Locate the cell with the specified text and output its (X, Y) center coordinate. 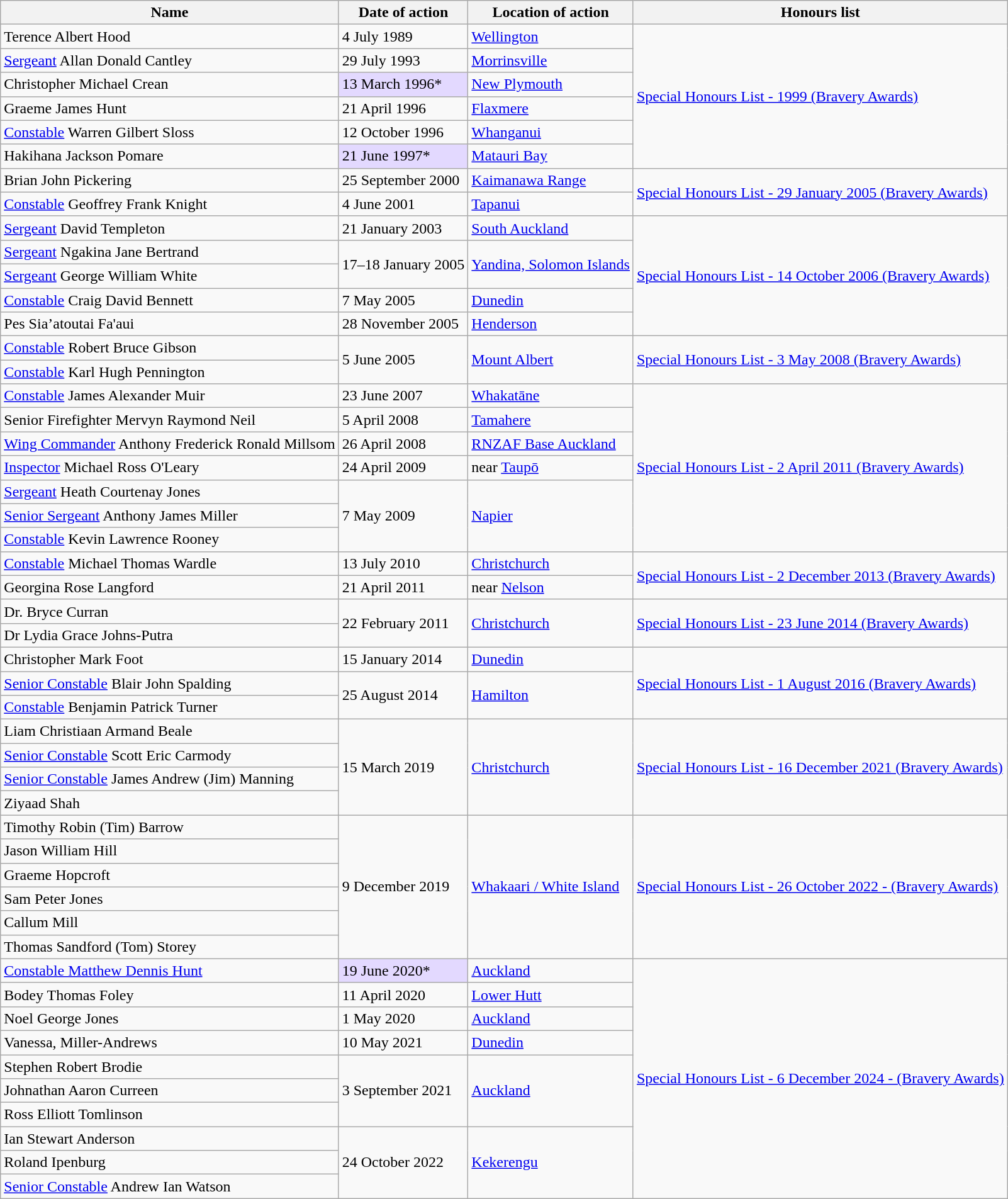
22 February 2011 (403, 623)
Sam Peter Jones (170, 899)
Henderson (551, 324)
Constable James Alexander Muir (170, 396)
3 September 2021 (403, 1091)
Kekerengu (551, 1162)
10 May 2021 (403, 1042)
Inspector Michael Ross O'Leary (170, 468)
Pes Sia’atoutai Fa'aui (170, 324)
21 June 1997* (403, 156)
Sergeant George William White (170, 276)
24 April 2009 (403, 468)
13 July 2010 (403, 563)
Johnathan Aaron Curreen (170, 1091)
Whanganui (551, 132)
Jason William Hill (170, 851)
Terence Albert Hood (170, 37)
Sergeant Heath Courtenay Jones (170, 492)
Senior Constable James Andrew (Jim) Manning (170, 779)
7 May 2005 (403, 300)
Special Honours List - 2 December 2013 (Bravery Awards) (820, 575)
4 June 2001 (403, 204)
25 August 2014 (403, 695)
9 December 2019 (403, 887)
Whakatāne (551, 396)
Timothy Robin (Tim) Barrow (170, 827)
Liam Christiaan Armand Beale (170, 731)
RNZAF Base Auckland (551, 444)
Stephen Robert Brodie (170, 1067)
Graeme James Hunt (170, 108)
Constable Geoffrey Frank Knight (170, 204)
Flaxmere (551, 108)
21 April 1996 (403, 108)
near Taupō (551, 468)
Honours list (820, 13)
Noel George Jones (170, 1018)
Dr Lydia Grace Johns-Putra (170, 635)
Matauri Bay (551, 156)
12 October 1996 (403, 132)
Special Honours List - 14 October 2006 (Bravery Awards) (820, 276)
Special Honours List - 6 December 2024 - (Bravery Awards) (820, 1079)
21 April 2011 (403, 587)
Special Honours List - 23 June 2014 (Bravery Awards) (820, 623)
Georgina Rose Langford (170, 587)
Hamilton (551, 695)
25 September 2000 (403, 180)
Dr. Bryce Curran (170, 611)
Thomas Sandford (Tom) Storey (170, 947)
Wing Commander Anthony Frederick Ronald Millsom (170, 444)
Constable Kevin Lawrence Rooney (170, 539)
15 January 2014 (403, 659)
24 October 2022 (403, 1162)
Graeme Hopcroft (170, 875)
7 May 2009 (403, 515)
Tamahere (551, 420)
Special Honours List - 29 January 2005 (Bravery Awards) (820, 192)
11 April 2020 (403, 994)
17–18 January 2005 (403, 264)
5 June 2005 (403, 360)
Constable Michael Thomas Wardle (170, 563)
Constable Karl Hugh Pennington (170, 372)
Roland Ipenburg (170, 1162)
Special Honours List - 3 May 2008 (Bravery Awards) (820, 360)
Sergeant Ngakina Jane Bertrand (170, 252)
Special Honours List - 16 December 2021 (Bravery Awards) (820, 767)
Constable Robert Bruce Gibson (170, 348)
28 November 2005 (403, 324)
Whakaari / White Island (551, 887)
Wellington (551, 37)
Constable Warren Gilbert Sloss (170, 132)
23 June 2007 (403, 396)
Napier (551, 515)
Bodey Thomas Foley (170, 994)
15 March 2019 (403, 767)
South Auckland (551, 228)
Ian Stewart Anderson (170, 1139)
Special Honours List - 26 October 2022 - (Bravery Awards) (820, 887)
Constable Craig David Bennett (170, 300)
Senior Sergeant Anthony James Miller (170, 515)
Sergeant Allan Donald Cantley (170, 60)
Hakihana Jackson Pomare (170, 156)
Constable Benjamin Patrick Turner (170, 707)
Constable Matthew Dennis Hunt (170, 971)
Christopher Mark Foot (170, 659)
Callum Mill (170, 923)
Tapanui (551, 204)
Yandina, Solomon Islands (551, 264)
5 April 2008 (403, 420)
4 July 1989 (403, 37)
Ross Elliott Tomlinson (170, 1115)
Special Honours List - 1999 (Bravery Awards) (820, 96)
Senior Constable Scott Eric Carmody (170, 755)
Date of action (403, 13)
New Plymouth (551, 84)
Sergeant David Templeton (170, 228)
Vanessa, Miller-Andrews (170, 1042)
26 April 2008 (403, 444)
near Nelson (551, 587)
Ziyaad Shah (170, 803)
Senior Constable Blair John Spalding (170, 683)
21 January 2003 (403, 228)
Christopher Michael Crean (170, 84)
Senior Firefighter Mervyn Raymond Neil (170, 420)
1 May 2020 (403, 1018)
Senior Constable Andrew Ian Watson (170, 1186)
19 June 2020* (403, 971)
Special Honours List - 1 August 2016 (Bravery Awards) (820, 683)
Name (170, 13)
13 March 1996* (403, 84)
Location of action (551, 13)
Kaimanawa Range (551, 180)
29 July 1993 (403, 60)
Mount Albert (551, 360)
Special Honours List - 2 April 2011 (Bravery Awards) (820, 468)
Brian John Pickering (170, 180)
Morrinsville (551, 60)
Lower Hutt (551, 994)
